Provide the [x, y] coordinate of the cell's center where the given text is located.  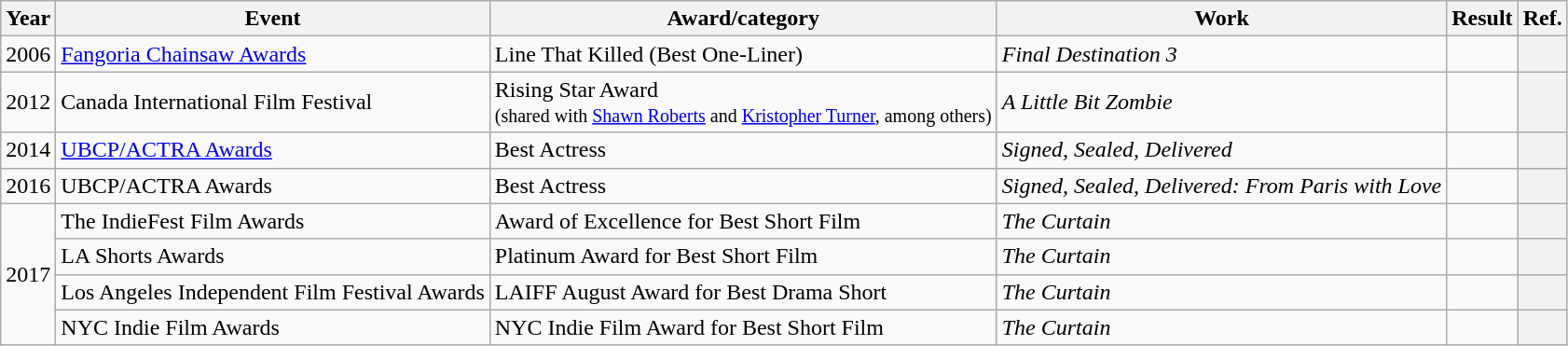
A Little Bit Zombie [1221, 103]
Line That Killed (Best One-Liner) [743, 54]
2017 [28, 274]
NYC Indie Film Awards [272, 327]
LA Shorts Awards [272, 256]
Award of Excellence for Best Short Film [743, 221]
Platinum Award for Best Short Film [743, 256]
NYC Indie Film Award for Best Short Film [743, 327]
Ref. [1542, 19]
LAIFF August Award for Best Drama Short [743, 292]
Canada International Film Festival [272, 103]
Year [28, 19]
Signed, Sealed, Delivered: From Paris with Love [1221, 186]
Rising Star Award(shared with Shawn Roberts and Kristopher Turner, among others) [743, 103]
Event [272, 19]
Final Destination 3 [1221, 54]
Result [1482, 19]
Fangoria Chainsaw Awards [272, 54]
Award/category [743, 19]
2014 [28, 150]
2012 [28, 103]
2006 [28, 54]
Signed, Sealed, Delivered [1221, 150]
2016 [28, 186]
Work [1221, 19]
Los Angeles Independent Film Festival Awards [272, 292]
The IndieFest Film Awards [272, 221]
